Identify which cell holds the provided text, then report its (x, y) central coordinate. 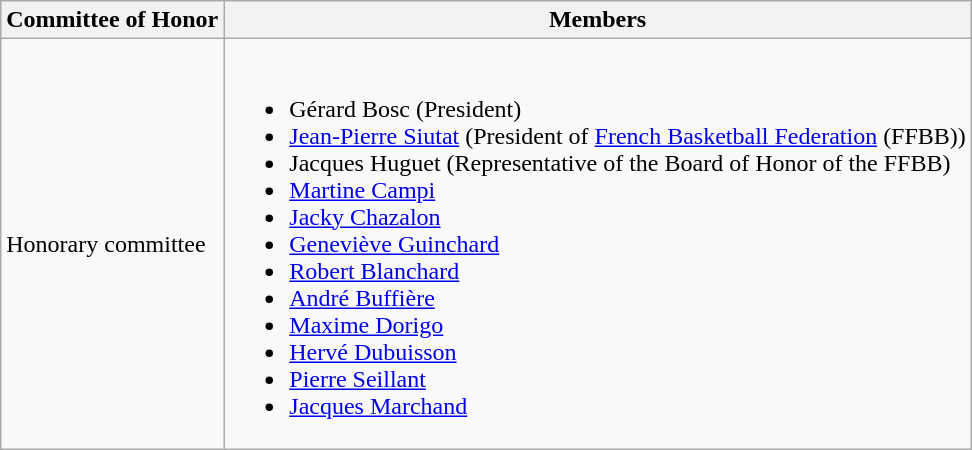
Honorary committee (112, 244)
Members (598, 20)
Committee of Honor (112, 20)
